Identify which cell holds the provided text, then report its [x, y] central coordinate. 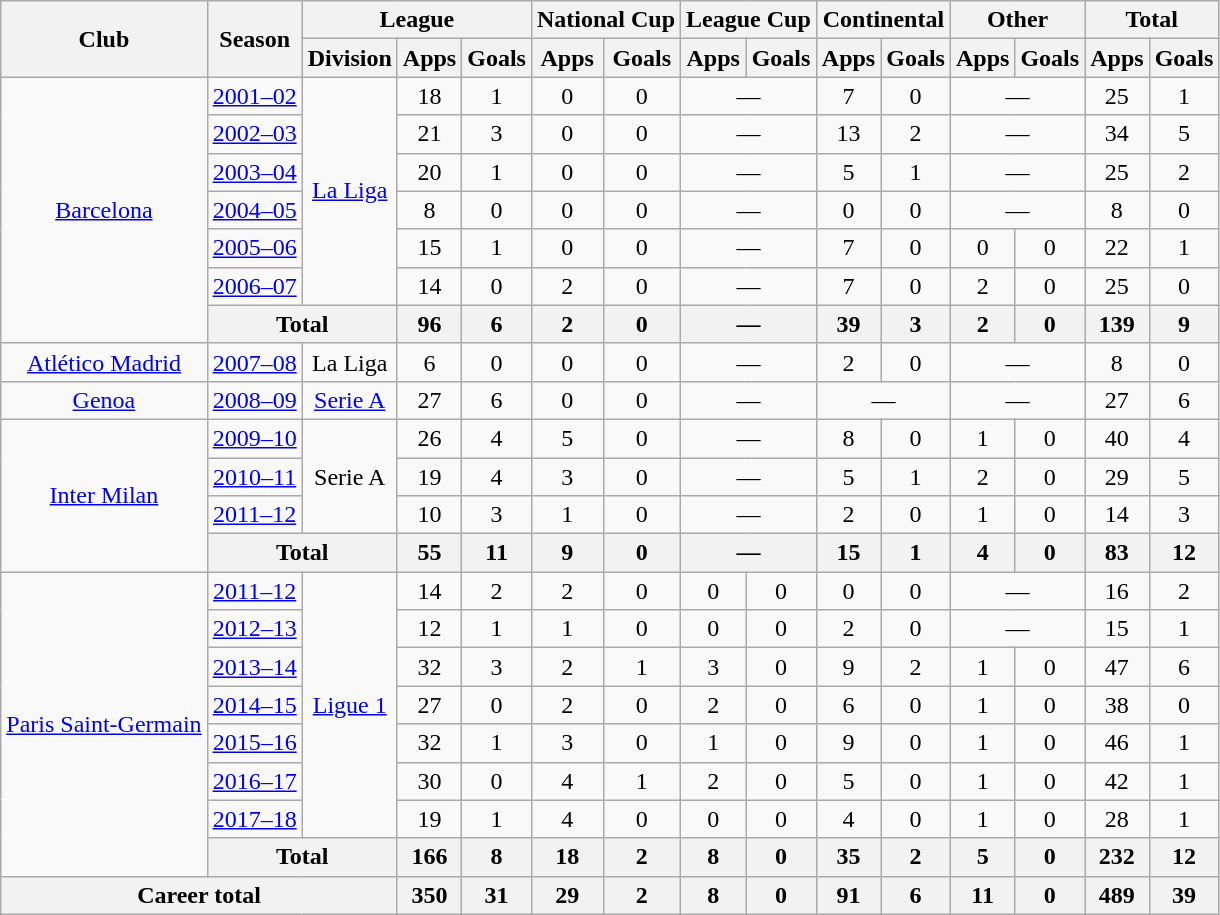
2013–14 [254, 667]
10 [429, 515]
22 [1117, 248]
47 [1117, 667]
489 [1117, 895]
2003–04 [254, 172]
91 [848, 895]
28 [1117, 819]
Season [254, 39]
96 [429, 324]
166 [429, 857]
34 [1117, 134]
350 [429, 895]
League [416, 20]
Paris Saint-Germain [104, 724]
2012–13 [254, 629]
232 [1117, 857]
National Cup [606, 20]
League Cup [749, 20]
16 [1117, 591]
21 [429, 134]
Atlético Madrid [104, 362]
2007–08 [254, 362]
2016–17 [254, 781]
139 [1117, 324]
38 [1117, 705]
55 [429, 553]
2004–05 [254, 210]
Career total [200, 895]
35 [848, 857]
42 [1117, 781]
Club [104, 39]
26 [429, 438]
13 [848, 134]
Ligue 1 [350, 705]
2005–06 [254, 248]
30 [429, 781]
2006–07 [254, 286]
Inter Milan [104, 495]
Division [350, 58]
Barcelona [104, 210]
46 [1117, 743]
20 [429, 172]
2009–10 [254, 438]
2014–15 [254, 705]
2008–09 [254, 400]
31 [497, 895]
2017–18 [254, 819]
2002–03 [254, 134]
Genoa [104, 400]
2015–16 [254, 743]
Continental [883, 20]
2001–02 [254, 96]
Other [1017, 20]
2010–11 [254, 477]
40 [1117, 438]
83 [1117, 553]
